Provide the [x, y] coordinate of the cell's center where the given text is located.  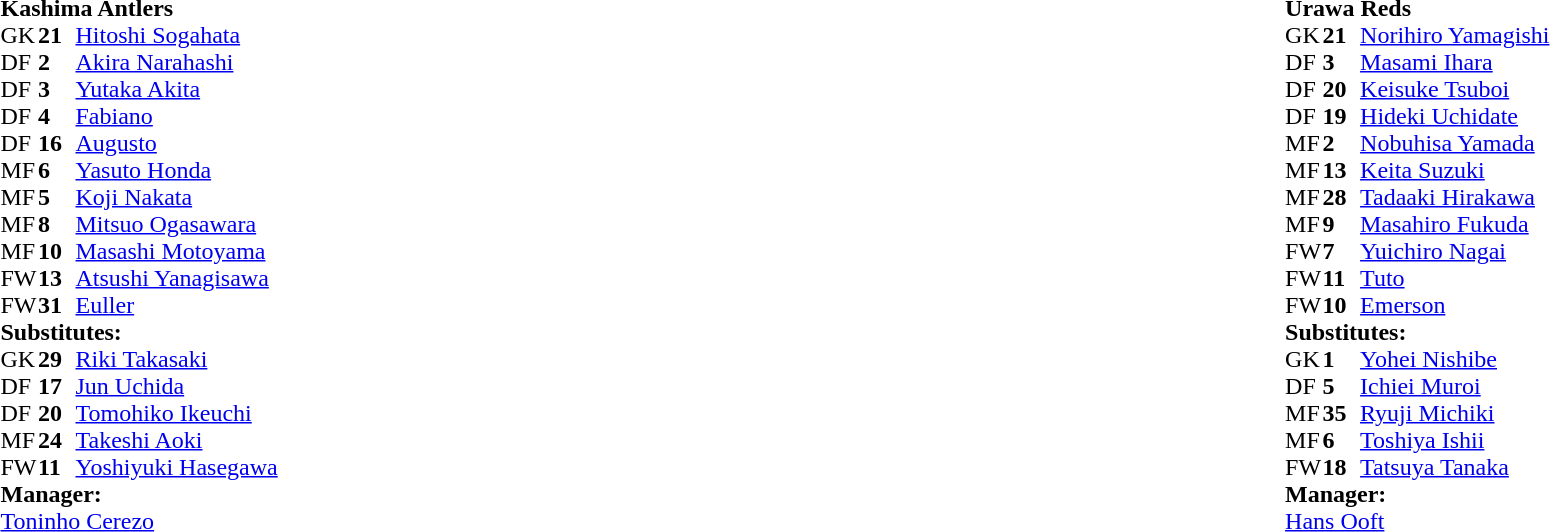
Euller [177, 306]
Ichiei Muroi [1454, 386]
19 [1342, 116]
31 [57, 306]
Emerson [1454, 306]
1 [1342, 360]
Keita Suzuki [1454, 170]
Yasuto Honda [177, 170]
Jun Uchida [177, 386]
18 [1342, 468]
Riki Takasaki [177, 360]
Norihiro Yamagishi [1454, 36]
Fabiano [177, 116]
Tomohiko Ikeuchi [177, 414]
Hitoshi Sogahata [177, 36]
Ryuji Michiki [1454, 414]
8 [57, 224]
35 [1342, 414]
Yohei Nishibe [1454, 360]
Akira Narahashi [177, 62]
Masashi Motoyama [177, 252]
Mitsuo Ogasawara [177, 224]
Tuto [1454, 278]
9 [1342, 224]
Koji Nakata [177, 198]
28 [1342, 198]
Tatsuya Tanaka [1454, 468]
Yutaka Akita [177, 90]
Keisuke Tsuboi [1454, 90]
7 [1342, 252]
17 [57, 386]
Hideki Uchidate [1454, 116]
24 [57, 440]
16 [57, 144]
Atsushi Yanagisawa [177, 278]
Masahiro Fukuda [1454, 224]
4 [57, 116]
Nobuhisa Yamada [1454, 144]
29 [57, 360]
Toshiya Ishii [1454, 440]
Yuichiro Nagai [1454, 252]
Takeshi Aoki [177, 440]
Tadaaki Hirakawa [1454, 198]
Augusto [177, 144]
Yoshiyuki Hasegawa [177, 468]
Masami Ihara [1454, 62]
